Determine the (x, y) coordinate at the center of the cell enclosing the given text.  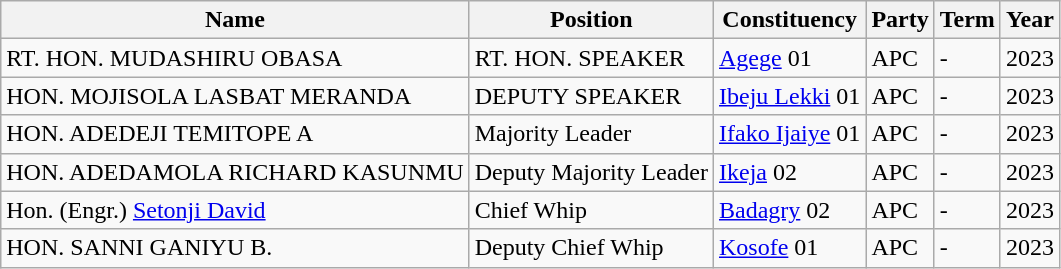
Badagry 02 (789, 210)
Ikeja 02 (789, 172)
Constituency (789, 20)
Deputy Chief Whip (591, 248)
Party (900, 20)
RT. HON. SPEAKER (591, 58)
HON. MOJISOLA LASBAT MERANDA (235, 96)
Majority Leader (591, 134)
HON. ADEDEJI TEMITOPE A (235, 134)
Ibeju Lekki 01 (789, 96)
Agege 01 (789, 58)
Kosofe 01 (789, 248)
Chief Whip (591, 210)
Term (967, 20)
Hon. (Engr.) Setonji David (235, 210)
DEPUTY SPEAKER (591, 96)
RT. HON. MUDASHIRU OBASA (235, 58)
HON. SANNI GANIYU B. (235, 248)
Ifako Ijaiye 01 (789, 134)
Name (235, 20)
HON. ADEDAMOLA RICHARD KASUNMU (235, 172)
Position (591, 20)
Deputy Majority Leader (591, 172)
Year (1030, 20)
